Scan for the cell matching the given text and deliver its (x, y) coordinate at center. 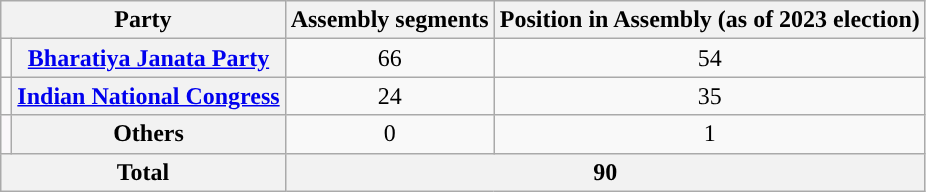
Assembly segments (390, 20)
0 (390, 134)
54 (710, 58)
Indian National Congress (148, 96)
66 (390, 58)
Position in Assembly (as of 2023 election) (710, 20)
35 (710, 96)
Total (143, 172)
Bharatiya Janata Party (148, 58)
Party (143, 20)
1 (710, 134)
Others (148, 134)
90 (605, 172)
24 (390, 96)
